Locate the cell with the specified text and output its [X, Y] center coordinate. 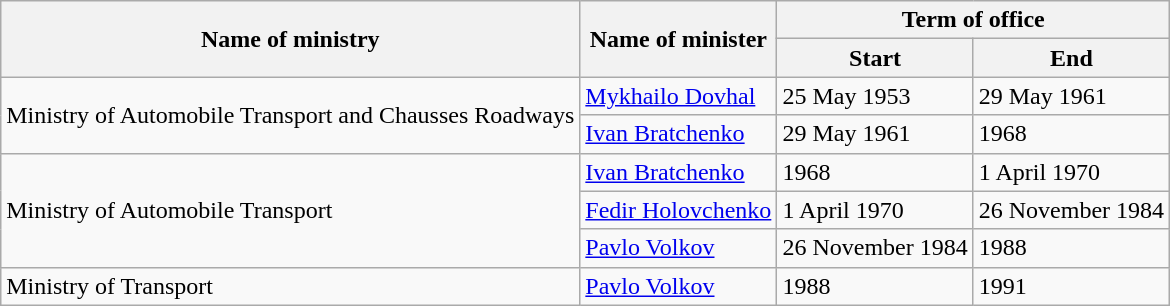
Name of ministry [290, 39]
Start [875, 58]
1991 [1071, 286]
Ministry of Transport [290, 286]
Ministry of Automobile Transport and Chausses Roadways [290, 115]
End [1071, 58]
Term of office [974, 20]
Ministry of Automobile Transport [290, 210]
Fedir Holovchenko [678, 210]
Name of minister [678, 39]
25 May 1953 [875, 96]
Mykhailo Dovhal [678, 96]
